Return (x, y) of the center of cell containing provided text 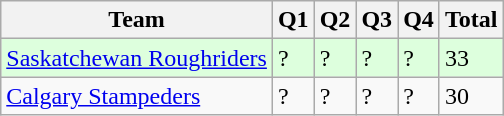
Saskatchewan Roughriders (137, 58)
Calgary Stampeders (137, 96)
Q2 (335, 20)
Q4 (419, 20)
33 (471, 58)
Q1 (293, 20)
Total (471, 20)
Team (137, 20)
30 (471, 96)
Q3 (377, 20)
